For the text-containing cell, return its midpoint in (X, Y) coordinate format. 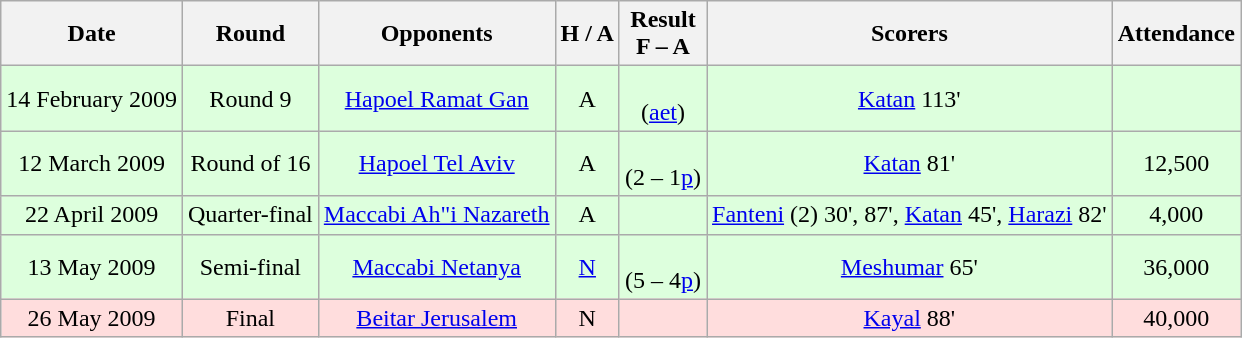
Quarter-final (250, 215)
Kayal 88' (910, 318)
Katan 113' (910, 98)
Round 9 (250, 98)
40,000 (1176, 318)
Fanteni (2) 30', 87', Katan 45', Harazi 82' (910, 215)
Opponents (436, 34)
Round (250, 34)
Maccabi Netanya (436, 266)
13 May 2009 (92, 266)
Hapoel Tel Aviv (436, 164)
Attendance (1176, 34)
Round of 16 (250, 164)
Hapoel Ramat Gan (436, 98)
Date (92, 34)
(aet) (662, 98)
(2 – 1p) (662, 164)
Meshumar 65' (910, 266)
14 February 2009 (92, 98)
ResultF – A (662, 34)
H / A (587, 34)
26 May 2009 (92, 318)
4,000 (1176, 215)
12 March 2009 (92, 164)
(5 – 4p) (662, 266)
Final (250, 318)
Scorers (910, 34)
Beitar Jerusalem (436, 318)
Maccabi Ah"i Nazareth (436, 215)
22 April 2009 (92, 215)
36,000 (1176, 266)
Katan 81' (910, 164)
12,500 (1176, 164)
Semi-final (250, 266)
